Return the (X, Y) coordinate for the center point of the cell that contains the specified text.  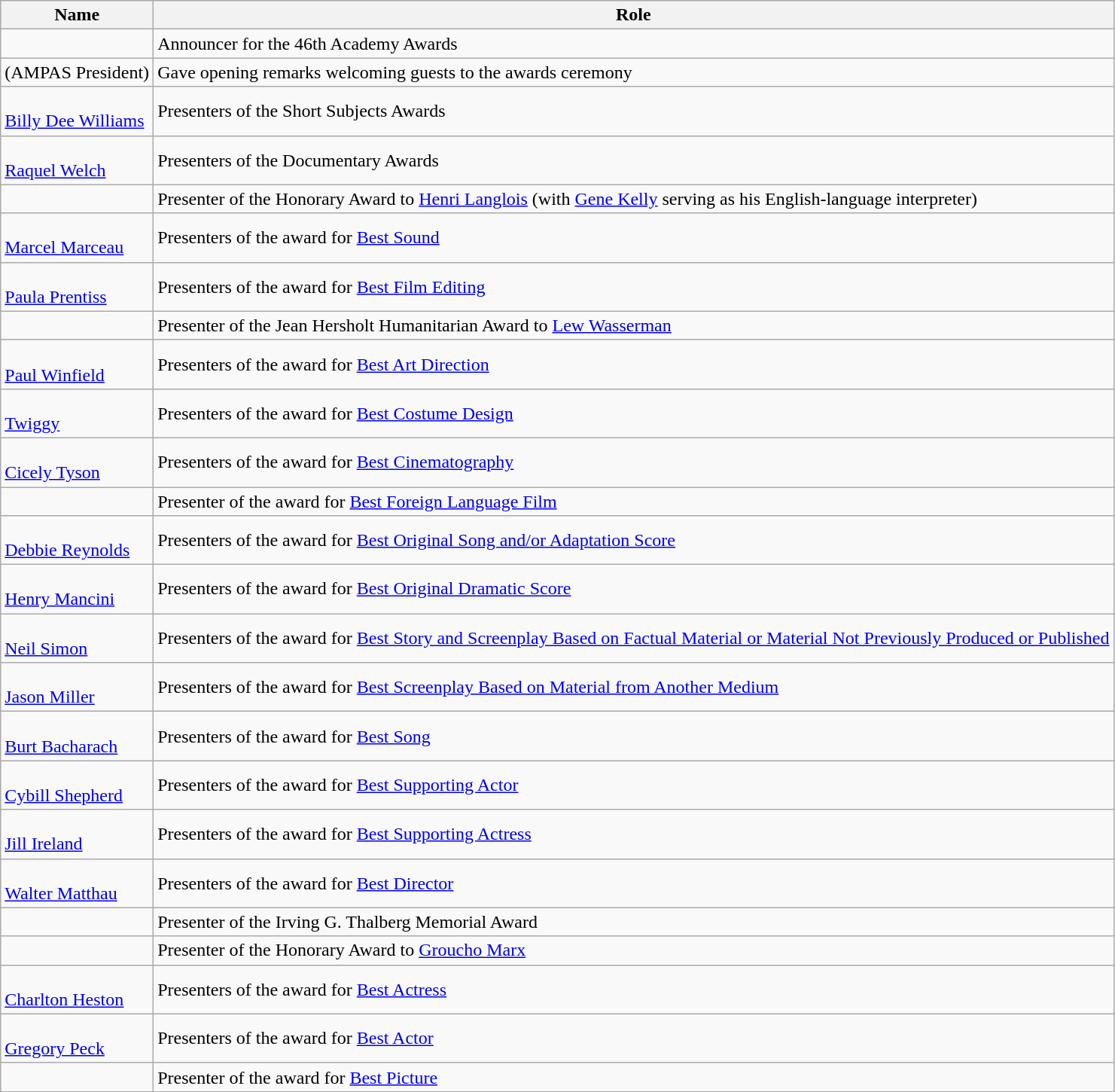
Presenter of the award for Best Picture (634, 1077)
Paula Prentiss (77, 286)
(AMPAS President) (77, 72)
Presenters of the award for Best Song (634, 737)
Presenters of the award for Best Original Dramatic Score (634, 589)
Charlton Heston (77, 990)
Gregory Peck (77, 1038)
Neil Simon (77, 639)
Henry Mancini (77, 589)
Presenters of the Documentary Awards (634, 160)
Burt Bacharach (77, 737)
Presenters of the award for Best Director (634, 883)
Walter Matthau (77, 883)
Debbie Reynolds (77, 541)
Presenters of the award for Best Story and Screenplay Based on Factual Material or Material Not Previously Produced or Published (634, 639)
Presenters of the award for Best Cinematography (634, 462)
Presenters of the award for Best Sound (634, 238)
Cicely Tyson (77, 462)
Cybill Shepherd (77, 785)
Presenters of the award for Best Screenplay Based on Material from Another Medium (634, 687)
Twiggy (77, 413)
Raquel Welch (77, 160)
Presenters of the award for Best Original Song and/or Adaptation Score (634, 541)
Name (77, 15)
Presenters of the award for Best Costume Design (634, 413)
Presenter of the Honorary Award to Henri Langlois (with Gene Kelly serving as his English-language interpreter) (634, 199)
Paul Winfield (77, 365)
Billy Dee Williams (77, 111)
Presenter of the award for Best Foreign Language Film (634, 501)
Marcel Marceau (77, 238)
Presenters of the award for Best Film Editing (634, 286)
Presenter of the Irving G. Thalberg Memorial Award (634, 922)
Presenters of the award for Best Art Direction (634, 365)
Announcer for the 46th Academy Awards (634, 44)
Jill Ireland (77, 834)
Presenters of the Short Subjects Awards (634, 111)
Presenter of the Jean Hersholt Humanitarian Award to Lew Wasserman (634, 325)
Gave opening remarks welcoming guests to the awards ceremony (634, 72)
Presenters of the award for Best Actress (634, 990)
Presenter of the Honorary Award to Groucho Marx (634, 950)
Presenters of the award for Best Actor (634, 1038)
Role (634, 15)
Presenters of the award for Best Supporting Actress (634, 834)
Jason Miller (77, 687)
Presenters of the award for Best Supporting Actor (634, 785)
